Identify which cell holds the provided text, then report its (X, Y) central coordinate. 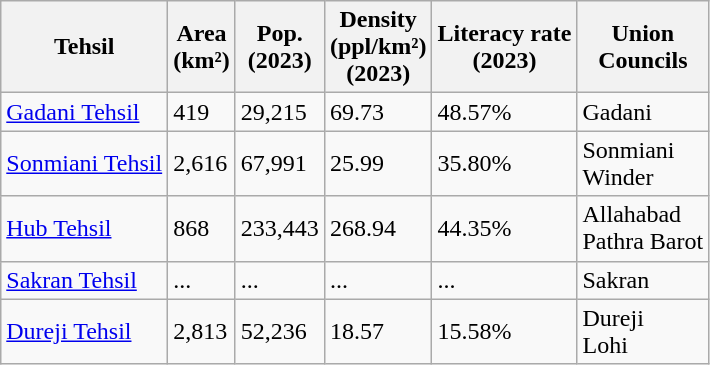
Sakran (643, 280)
Density(ppl/km²)(2023) (378, 47)
Tehsil (84, 47)
67,991 (280, 164)
15.58% (504, 332)
2,616 (202, 164)
Sakran Tehsil (84, 280)
Hub Tehsil (84, 228)
Gadani Tehsil (84, 112)
UnionCouncils (643, 47)
25.99 (378, 164)
233,443 (280, 228)
2,813 (202, 332)
DurejiLohi (643, 332)
18.57 (378, 332)
44.35% (504, 228)
SonmianiWinder (643, 164)
Sonmiani Tehsil (84, 164)
Dureji Tehsil (84, 332)
52,236 (280, 332)
Gadani (643, 112)
69.73 (378, 112)
AllahabadPathra Barot (643, 228)
Area(km²) (202, 47)
268.94 (378, 228)
Literacy rate(2023) (504, 47)
868 (202, 228)
29,215 (280, 112)
35.80% (504, 164)
Pop.(2023) (280, 47)
48.57% (504, 112)
419 (202, 112)
